Return the (X, Y) coordinate for the center point of the cell that contains the specified text.  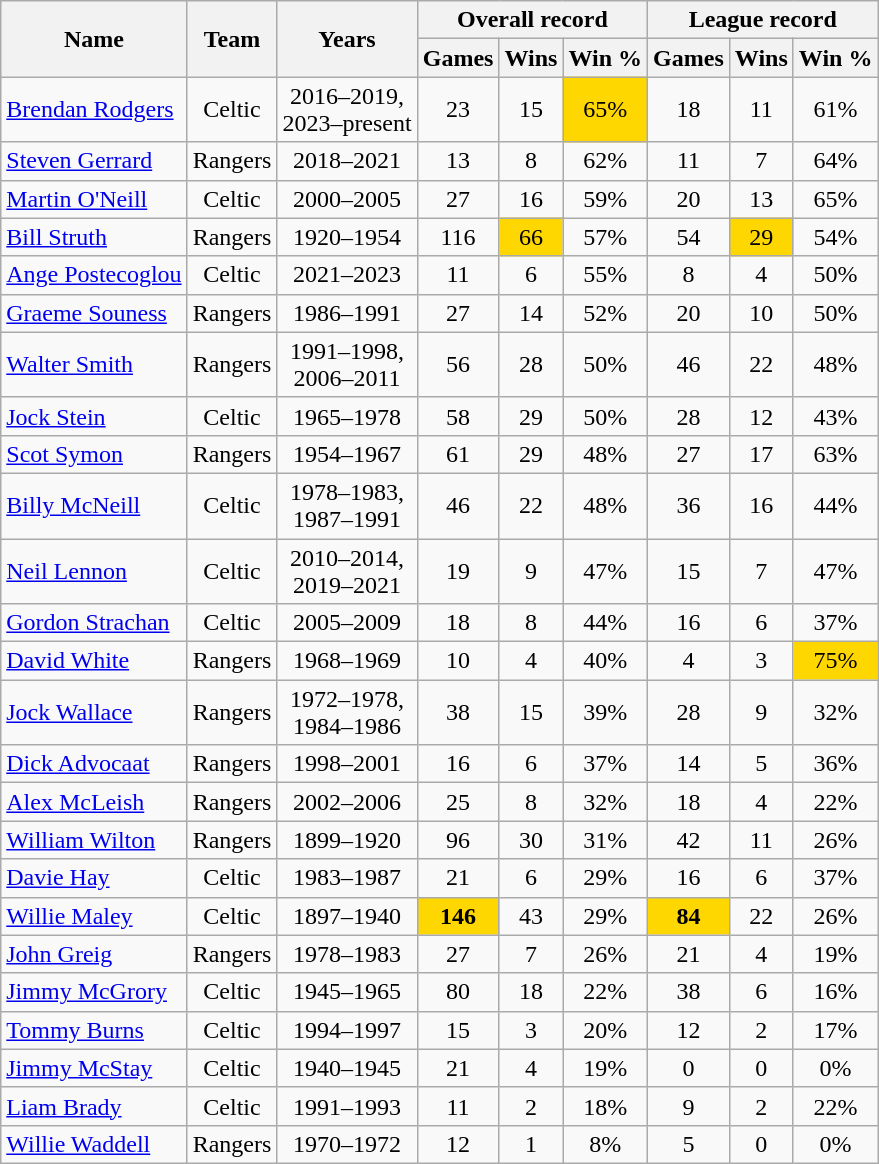
39% (606, 712)
William Wilton (94, 840)
1986–1991 (347, 313)
43% (836, 416)
1991–1998,2006–2011 (347, 364)
1994–1997 (347, 1030)
2010–2014,2019–2021 (347, 570)
Scot Symon (94, 454)
66 (531, 237)
36% (836, 764)
30 (531, 840)
Jimmy McGrory (94, 992)
1965–1978 (347, 416)
1978–1983,1987–1991 (347, 506)
84 (689, 916)
Team (232, 39)
1940–1945 (347, 1068)
Neil Lennon (94, 570)
2016–2019,2023–present (347, 110)
Alex McLeish (94, 802)
1945–1965 (347, 992)
61 (458, 454)
Overall record (532, 20)
1899–1920 (347, 840)
59% (606, 199)
Brendan Rodgers (94, 110)
19 (458, 570)
31% (606, 840)
Billy McNeill (94, 506)
18% (606, 1106)
2021–2023 (347, 275)
Bill Struth (94, 237)
63% (836, 454)
96 (458, 840)
8% (606, 1144)
61% (836, 110)
Jimmy McStay (94, 1068)
25 (458, 802)
80 (458, 992)
Steven Gerrard (94, 161)
116 (458, 237)
Jock Stein (94, 416)
64% (836, 161)
1920–1954 (347, 237)
75% (836, 661)
55% (606, 275)
Jock Wallace (94, 712)
17 (761, 454)
58 (458, 416)
Walter Smith (94, 364)
1897–1940 (347, 916)
Years (347, 39)
54 (689, 237)
David White (94, 661)
Martin O'Neill (94, 199)
2002–2006 (347, 802)
1972–1978,1984–1986 (347, 712)
1968–1969 (347, 661)
Willie Maley (94, 916)
16% (836, 992)
54% (836, 237)
Graeme Souness (94, 313)
1998–2001 (347, 764)
36 (689, 506)
Tommy Burns (94, 1030)
146 (458, 916)
62% (606, 161)
1 (531, 1144)
1970–1972 (347, 1144)
2000–2005 (347, 199)
1978–1983 (347, 954)
56 (458, 364)
Liam Brady (94, 1106)
1983–1987 (347, 878)
1991–1993 (347, 1106)
43 (531, 916)
42 (689, 840)
2005–2009 (347, 623)
40% (606, 661)
John Greig (94, 954)
Gordon Strachan (94, 623)
Davie Hay (94, 878)
52% (606, 313)
20% (606, 1030)
1954–1967 (347, 454)
Dick Advocaat (94, 764)
Willie Waddell (94, 1144)
League record (763, 20)
23 (458, 110)
17% (836, 1030)
Name (94, 39)
2018–2021 (347, 161)
57% (606, 237)
Ange Postecoglou (94, 275)
